For the text-containing cell, return its midpoint in (X, Y) coordinate format. 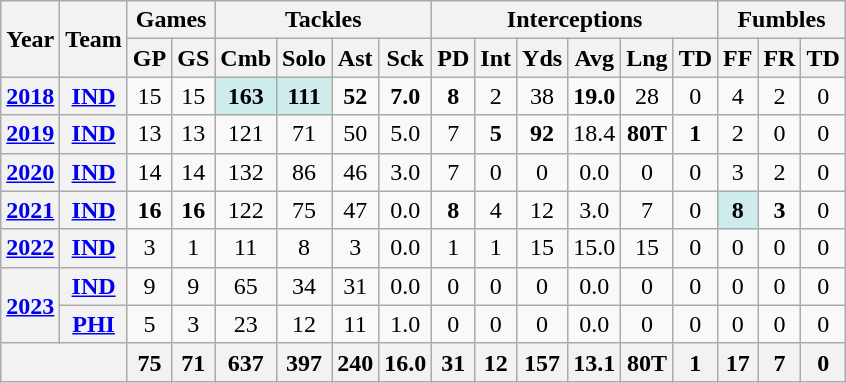
163 (246, 96)
34 (304, 286)
Solo (304, 58)
PD (454, 58)
7.0 (406, 96)
Team (94, 39)
2023 (30, 305)
Interceptions (575, 20)
FF (738, 58)
28 (647, 96)
Fumbles (782, 20)
2022 (30, 248)
157 (542, 362)
Sck (406, 58)
13.1 (594, 362)
65 (246, 286)
Games (170, 20)
5.0 (406, 134)
92 (542, 134)
2020 (30, 172)
38 (542, 96)
Yds (542, 58)
19.0 (594, 96)
46 (356, 172)
47 (356, 210)
240 (356, 362)
Year (30, 39)
2018 (30, 96)
Ast (356, 58)
397 (304, 362)
15.0 (594, 248)
Int (496, 58)
2021 (30, 210)
50 (356, 134)
23 (246, 324)
Lng (647, 58)
52 (356, 96)
1.0 (406, 324)
Cmb (246, 58)
122 (246, 210)
86 (304, 172)
637 (246, 362)
17 (738, 362)
PHI (94, 324)
132 (246, 172)
FR (780, 58)
111 (304, 96)
121 (246, 134)
18.4 (594, 134)
2019 (30, 134)
Tackles (324, 20)
GP (149, 58)
Avg (594, 58)
16.0 (406, 362)
GS (194, 58)
